Locate the cell with the specified text and output its (x, y) center coordinate. 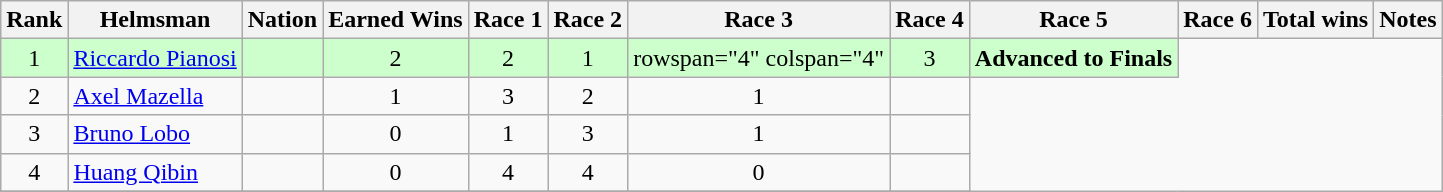
Notes (1408, 20)
Race 1 (508, 20)
Total wins (1315, 20)
rowspan="4" colspan="4" (759, 58)
Nation (282, 20)
Race 3 (759, 20)
Earned Wins (396, 20)
Helmsman (155, 20)
Race 2 (588, 20)
Advanced to Finals (1073, 58)
Race 4 (930, 20)
Race 5 (1073, 20)
Huang Qibin (155, 172)
Riccardo Pianosi (155, 58)
Bruno Lobo (155, 134)
Race 6 (1218, 20)
Rank (34, 20)
Axel Mazella (155, 96)
